Scan for the cell matching the given text and deliver its (X, Y) coordinate at center. 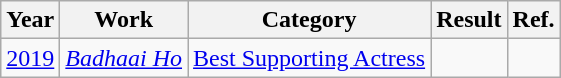
Badhaai Ho (124, 58)
Category (310, 20)
Best Supporting Actress (310, 58)
Ref. (534, 20)
2019 (30, 58)
Work (124, 20)
Result (469, 20)
Year (30, 20)
